From the cell containing the given text, extract its center point as (x, y) coordinate. 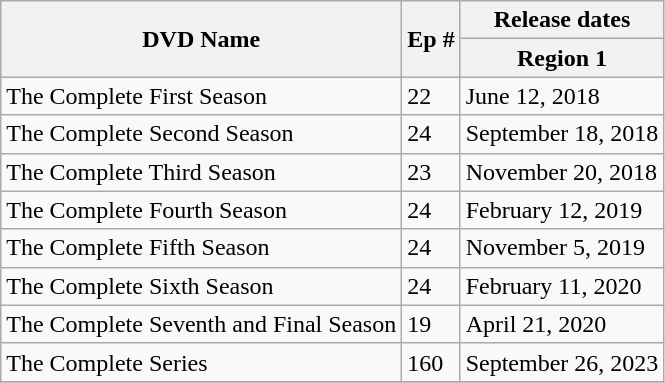
June 12, 2018 (562, 96)
September 18, 2018 (562, 134)
The Complete Sixth Season (202, 286)
The Complete Fifth Season (202, 248)
February 12, 2019 (562, 210)
The Complete First Season (202, 96)
160 (431, 362)
Ep # (431, 39)
Release dates (562, 20)
The Complete Fourth Season (202, 210)
Region 1 (562, 58)
19 (431, 324)
22 (431, 96)
November 5, 2019 (562, 248)
September 26, 2023 (562, 362)
The Complete Series (202, 362)
DVD Name (202, 39)
23 (431, 172)
The Complete Seventh and Final Season (202, 324)
November 20, 2018 (562, 172)
The Complete Third Season (202, 172)
February 11, 2020 (562, 286)
The Complete Second Season (202, 134)
April 21, 2020 (562, 324)
